Provide the (x, y) coordinate of the cell's center where the given text is located.  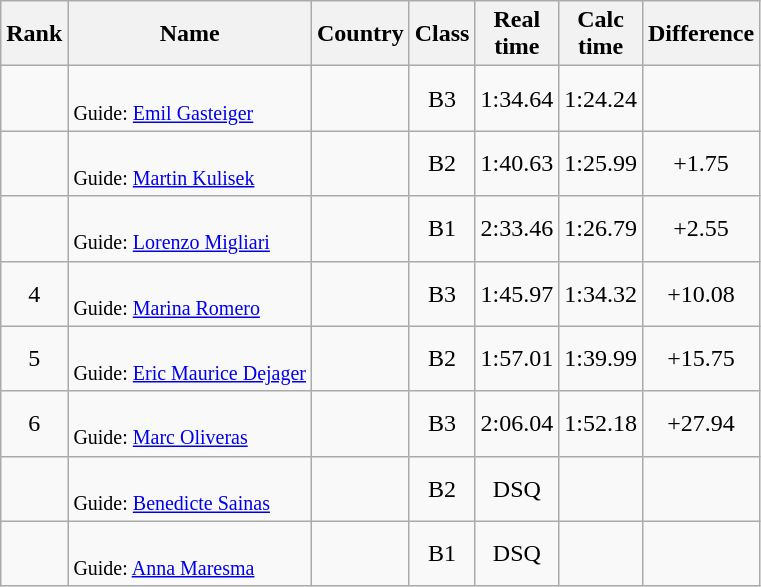
Guide: Eric Maurice Dejager (190, 358)
1:26.79 (601, 228)
Guide: Lorenzo Migliari (190, 228)
+10.08 (700, 294)
Guide: Anna Maresma (190, 554)
1:34.64 (517, 98)
1:45.97 (517, 294)
Difference (700, 34)
Guide: Marc Oliveras (190, 424)
Guide: Benedicte Sainas (190, 488)
Name (190, 34)
1:57.01 (517, 358)
Guide: Marina Romero (190, 294)
Calctime (601, 34)
Guide: Emil Gasteiger (190, 98)
6 (34, 424)
1:34.32 (601, 294)
2:33.46 (517, 228)
Realtime (517, 34)
Country (361, 34)
Guide: Martin Kulisek (190, 164)
+2.55 (700, 228)
5 (34, 358)
+27.94 (700, 424)
1:39.99 (601, 358)
1:40.63 (517, 164)
2:06.04 (517, 424)
1:52.18 (601, 424)
Rank (34, 34)
1:25.99 (601, 164)
+1.75 (700, 164)
+15.75 (700, 358)
4 (34, 294)
1:24.24 (601, 98)
Class (442, 34)
